Pinpoint the cell where the given text exists, returning its [x, y] midpoint coordinate. 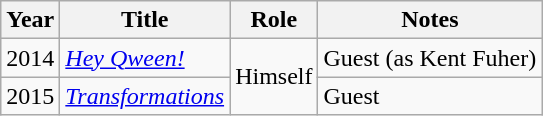
2015 [30, 96]
Guest (as Kent Fuher) [430, 58]
Role [274, 20]
Hey Qween! [145, 58]
Transformations [145, 96]
Notes [430, 20]
Title [145, 20]
Year [30, 20]
Himself [274, 77]
Guest [430, 96]
2014 [30, 58]
